For the text-containing cell, return its midpoint in (X, Y) coordinate format. 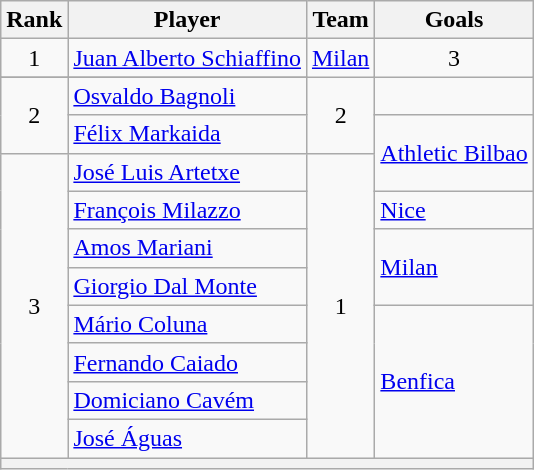
Nice (454, 210)
Rank (34, 20)
Félix Markaida (188, 134)
Athletic Bilbao (454, 153)
José Águas (188, 438)
Goals (454, 20)
Team (340, 20)
Fernando Caiado (188, 362)
Amos Mariani (188, 248)
Domiciano Cavém (188, 400)
Player (188, 20)
Mário Coluna (188, 324)
Juan Alberto Schiaffino (188, 58)
José Luis Artetxe (188, 172)
Benfica (454, 381)
Giorgio Dal Monte (188, 286)
Osvaldo Bagnoli (188, 96)
François Milazzo (188, 210)
